Extract the (x, y) coordinate from the center of the cell holding the provided text.  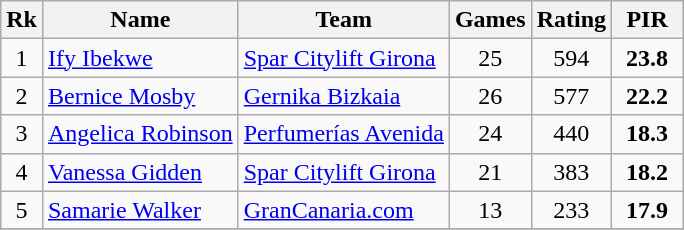
25 (490, 58)
24 (490, 134)
383 (571, 172)
Bernice Mosby (140, 96)
Team (344, 20)
5 (22, 210)
Games (490, 20)
Vanessa Gidden (140, 172)
23.8 (648, 58)
577 (571, 96)
22.2 (648, 96)
Rk (22, 20)
Angelica Robinson (140, 134)
21 (490, 172)
13 (490, 210)
3 (22, 134)
26 (490, 96)
18.2 (648, 172)
233 (571, 210)
4 (22, 172)
PIR (648, 20)
440 (571, 134)
1 (22, 58)
17.9 (648, 210)
594 (571, 58)
Perfumerías Avenida (344, 134)
Ify Ibekwe (140, 58)
Samarie Walker (140, 210)
Rating (571, 20)
Gernika Bizkaia (344, 96)
Name (140, 20)
18.3 (648, 134)
GranCanaria.com (344, 210)
2 (22, 96)
